Identify which cell holds the provided text, then report its [X, Y] central coordinate. 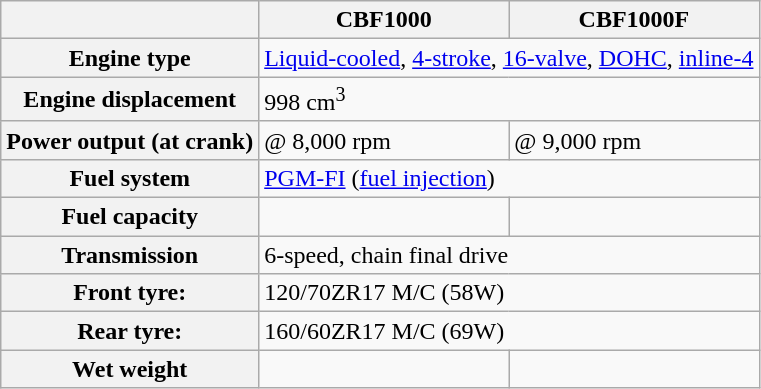
Transmission [130, 255]
Front tyre: [130, 293]
Power output (at crank) [130, 140]
120/70ZR17 M/C (58W) [509, 293]
PGM-FI (fuel injection) [509, 178]
Liquid-cooled, 4-stroke, 16-valve, DOHC, inline-4 [509, 58]
@ 9,000 rpm [634, 140]
CBF1000F [634, 20]
Engine type [130, 58]
Rear tyre: [130, 331]
Engine displacement [130, 100]
Fuel system [130, 178]
CBF1000 [384, 20]
Wet weight [130, 369]
160/60ZR17 M/C (69W) [509, 331]
6-speed, chain final drive [509, 255]
@ 8,000 rpm [384, 140]
998 cm3 [509, 100]
Fuel capacity [130, 217]
